Extract the (X, Y) coordinate from the center of the cell holding the provided text.  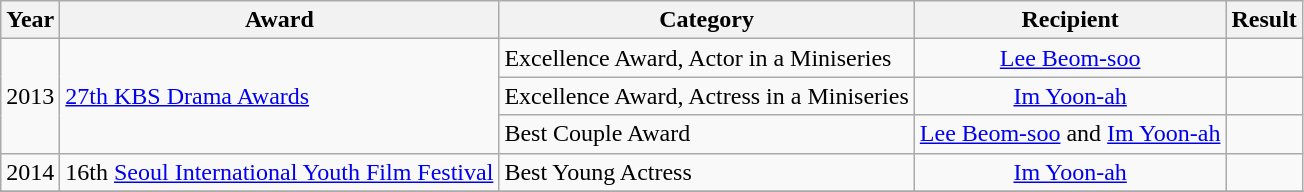
Best Young Actress (706, 172)
Lee Beom-soo (1070, 58)
16th Seoul International Youth Film Festival (280, 172)
Result (1264, 20)
2014 (30, 172)
Recipient (1070, 20)
Award (280, 20)
Excellence Award, Actor in a Miniseries (706, 58)
2013 (30, 96)
Category (706, 20)
27th KBS Drama Awards (280, 96)
Lee Beom-soo and Im Yoon-ah (1070, 134)
Year (30, 20)
Best Couple Award (706, 134)
Excellence Award, Actress in a Miniseries (706, 96)
